Search for the cell housing the specified text and yield its [x, y] center coordinate. 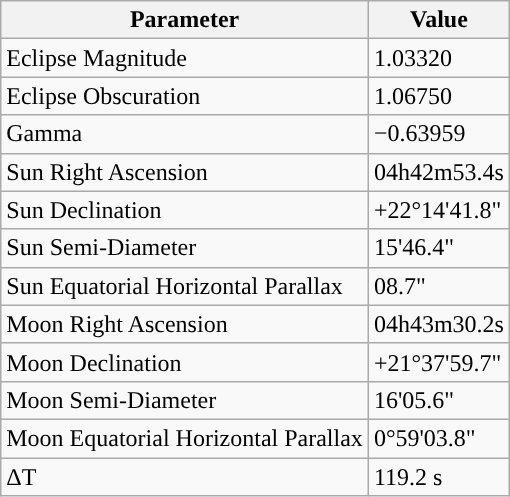
Moon Equatorial Horizontal Parallax [185, 438]
Sun Declination [185, 210]
119.2 s [438, 477]
15'46.4" [438, 248]
+21°37'59.7" [438, 362]
Moon Declination [185, 362]
Moon Semi-Diameter [185, 400]
08.7" [438, 286]
ΔT [185, 477]
Sun Right Ascension [185, 172]
Moon Right Ascension [185, 324]
Gamma [185, 134]
0°59'03.8" [438, 438]
Parameter [185, 20]
16'05.6" [438, 400]
1.03320 [438, 58]
1.06750 [438, 96]
Eclipse Obscuration [185, 96]
+22°14'41.8" [438, 210]
Sun Equatorial Horizontal Parallax [185, 286]
Eclipse Magnitude [185, 58]
−0.63959 [438, 134]
04h42m53.4s [438, 172]
Sun Semi-Diameter [185, 248]
04h43m30.2s [438, 324]
Value [438, 20]
